Provide the (X, Y) coordinate of the cell's center where the given text is located.  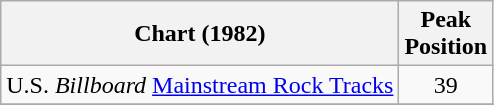
U.S. Billboard Mainstream Rock Tracks (200, 85)
PeakPosition (446, 34)
39 (446, 85)
Chart (1982) (200, 34)
